Search for the cell housing the specified text and yield its [x, y] center coordinate. 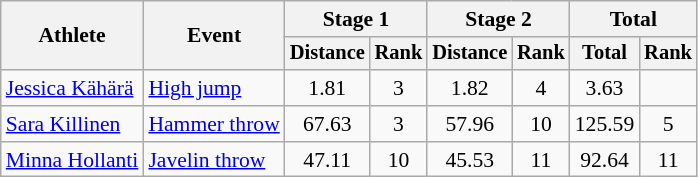
Stage 1 [356, 19]
Hammer throw [214, 124]
Athlete [72, 36]
Event [214, 36]
1.82 [470, 88]
10 [541, 124]
5 [668, 124]
67.63 [328, 124]
High jump [214, 88]
3.63 [604, 88]
Jessica Kähärä [72, 88]
57.96 [470, 124]
4 [541, 88]
Sara Killinen [72, 124]
1.81 [328, 88]
125.59 [604, 124]
Stage 2 [498, 19]
